Search for the cell housing the specified text and yield its (X, Y) center coordinate. 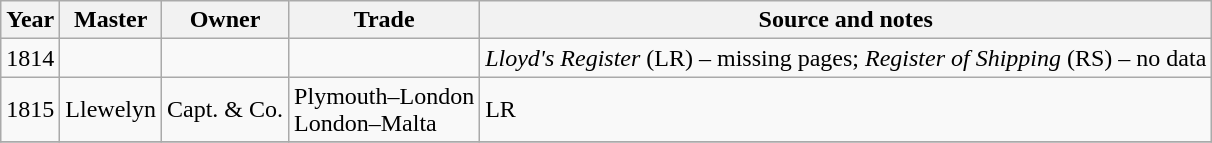
Source and notes (846, 20)
1814 (30, 58)
Llewelyn (111, 110)
Year (30, 20)
Lloyd's Register (LR) – missing pages; Register of Shipping (RS) – no data (846, 58)
Trade (384, 20)
Master (111, 20)
Plymouth–LondonLondon–Malta (384, 110)
1815 (30, 110)
Owner (226, 20)
LR (846, 110)
Capt. & Co. (226, 110)
